Detect which cell encompasses the target text, then output its [X, Y] center coordinate. 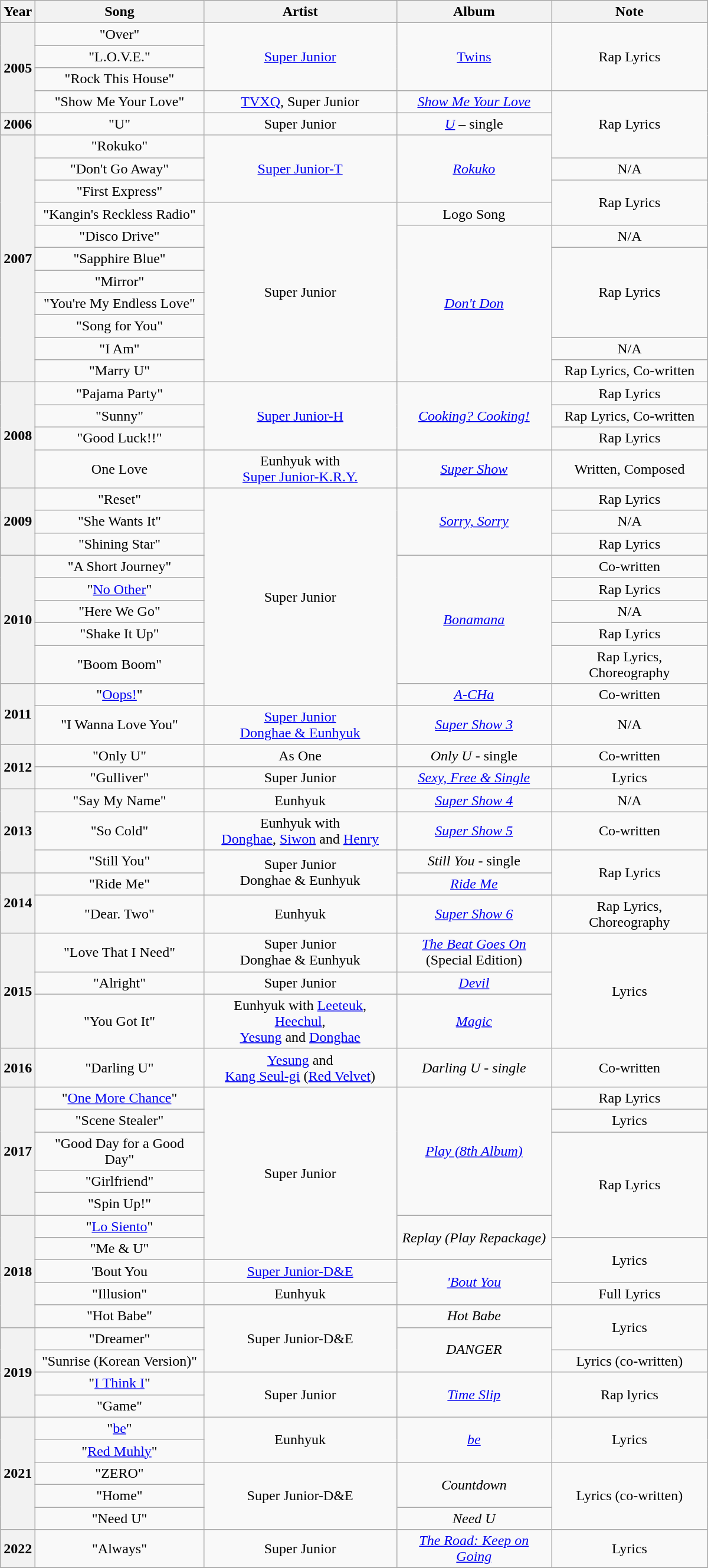
"U" [119, 124]
Bonamana [474, 619]
"Say My Name" [119, 801]
Eunhyuk withDonghae, Siwon and Henry [300, 831]
2007 [18, 258]
The Beat Goes On(Special Edition) [474, 952]
Replay (Play Repackage) [474, 1238]
"A Short Journey" [119, 566]
"Sunrise (Korean Version)" [119, 1361]
"Need U" [119, 1518]
"Song for You" [119, 326]
2009 [18, 521]
"Reset" [119, 499]
2021 [18, 1473]
"I Am" [119, 349]
One Love [119, 468]
2016 [18, 1068]
"Rokuko" [119, 146]
"Red Muhly" [119, 1451]
2018 [18, 1271]
"Oops!" [119, 695]
2022 [18, 1549]
2010 [18, 619]
"Spin Up!" [119, 1204]
"Always" [119, 1549]
"Gulliver" [119, 778]
DANGER [474, 1350]
Only U - single [474, 756]
"Home" [119, 1495]
"No Other" [119, 589]
2012 [18, 767]
"Game" [119, 1406]
Yesung and Kang Seul-gi (Red Velvet) [300, 1068]
Magic [474, 1021]
"Don't Go Away" [119, 169]
"She Wants It" [119, 521]
"Kangin's Reckless Radio" [119, 214]
"Show Me Your Love" [119, 101]
2014 [18, 903]
Ride Me [474, 884]
Full Lyrics [630, 1294]
"Dreamer" [119, 1339]
Hot Babe [474, 1316]
Rokuko [474, 169]
Play (8th Album) [474, 1150]
"Sapphire Blue" [119, 258]
2017 [18, 1150]
"So Cold" [119, 831]
"Over" [119, 34]
"Me & U" [119, 1249]
2005 [18, 68]
Album [474, 12]
"Only U" [119, 756]
2013 [18, 831]
"Good Luck!!" [119, 438]
Sexy, Free & Single [474, 778]
"Ride Me" [119, 884]
Sorry, Sorry [474, 521]
"Scene Stealer" [119, 1120]
"You're My Endless Love" [119, 304]
Year [18, 12]
Super Junior-H [300, 416]
Eunhyuk withSuper Junior-K.R.Y. [300, 468]
"Shake It Up" [119, 634]
Super Show 3 [474, 726]
"Disco Drive" [119, 236]
Super Show [474, 468]
"Hot Babe" [119, 1316]
Super Show 5 [474, 831]
2006 [18, 124]
"I Wanna Love You" [119, 726]
Time Slip [474, 1395]
"Lo Siento" [119, 1226]
"Love That I Need" [119, 952]
TVXQ, Super Junior [300, 101]
Darling U - single [474, 1068]
Still You - single [474, 861]
"be" [119, 1428]
As One [300, 756]
be [474, 1439]
Super Show 6 [474, 914]
"I Think I" [119, 1383]
"Shining Star" [119, 544]
"Here We Go" [119, 611]
"Pajama Party" [119, 393]
"L.O.V.E." [119, 57]
Super Show 4 [474, 801]
"Alright" [119, 983]
"Darling U" [119, 1068]
"One More Chance" [119, 1098]
"Rock This House" [119, 79]
Show Me Your Love [474, 101]
Cooking? Cooking! [474, 416]
"Sunny" [119, 416]
The Road: Keep on Going [474, 1549]
"Mirror" [119, 281]
"Good Day for a Good Day" [119, 1150]
Artist [300, 12]
"ZERO" [119, 1473]
"Boom Boom" [119, 664]
Note [630, 12]
"Marry U" [119, 371]
Eunhyuk with Leeteuk, Heechul,Yesung and Donghae [300, 1021]
"You Got It" [119, 1021]
Need U [474, 1518]
Devil [474, 983]
Countdown [474, 1484]
Super Junior-T [300, 169]
Twins [474, 57]
Rap lyrics [630, 1395]
U – single [474, 124]
"First Express" [119, 191]
2019 [18, 1372]
2008 [18, 435]
2015 [18, 991]
A-CHa [474, 695]
"Still You" [119, 861]
Logo Song [474, 214]
"Illusion" [119, 1294]
"Girlfriend" [119, 1182]
Song [119, 12]
2011 [18, 714]
Don't Don [474, 303]
"Dear. Two" [119, 914]
Written, Composed [630, 468]
